Locate the cell with the specified text and output its [X, Y] center coordinate. 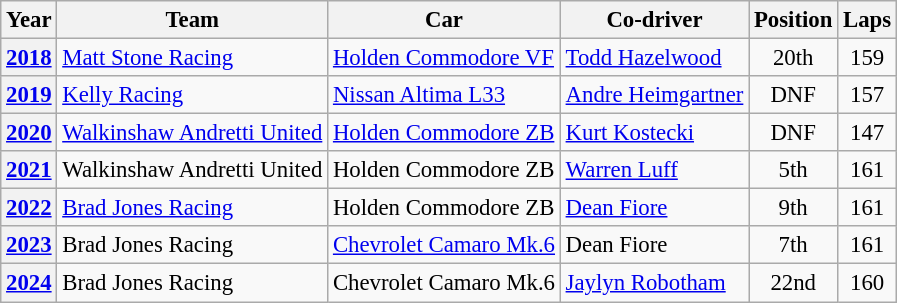
2024 [29, 283]
Matt Stone Racing [192, 58]
Car [444, 20]
2023 [29, 245]
9th [794, 208]
147 [868, 133]
Position [794, 20]
2020 [29, 133]
Kurt Kostecki [654, 133]
Team [192, 20]
Kelly Racing [192, 95]
Todd Hazelwood [654, 58]
160 [868, 283]
Nissan Altima L33 [444, 95]
2019 [29, 95]
2018 [29, 58]
Co-driver [654, 20]
5th [794, 170]
157 [868, 95]
159 [868, 58]
7th [794, 245]
Year [29, 20]
Holden Commodore VF [444, 58]
Laps [868, 20]
2021 [29, 170]
Andre Heimgartner [654, 95]
Jaylyn Robotham [654, 283]
22nd [794, 283]
20th [794, 58]
Warren Luff [654, 170]
2022 [29, 208]
